Determine the (X, Y) coordinate at the center of the cell enclosing the given text.  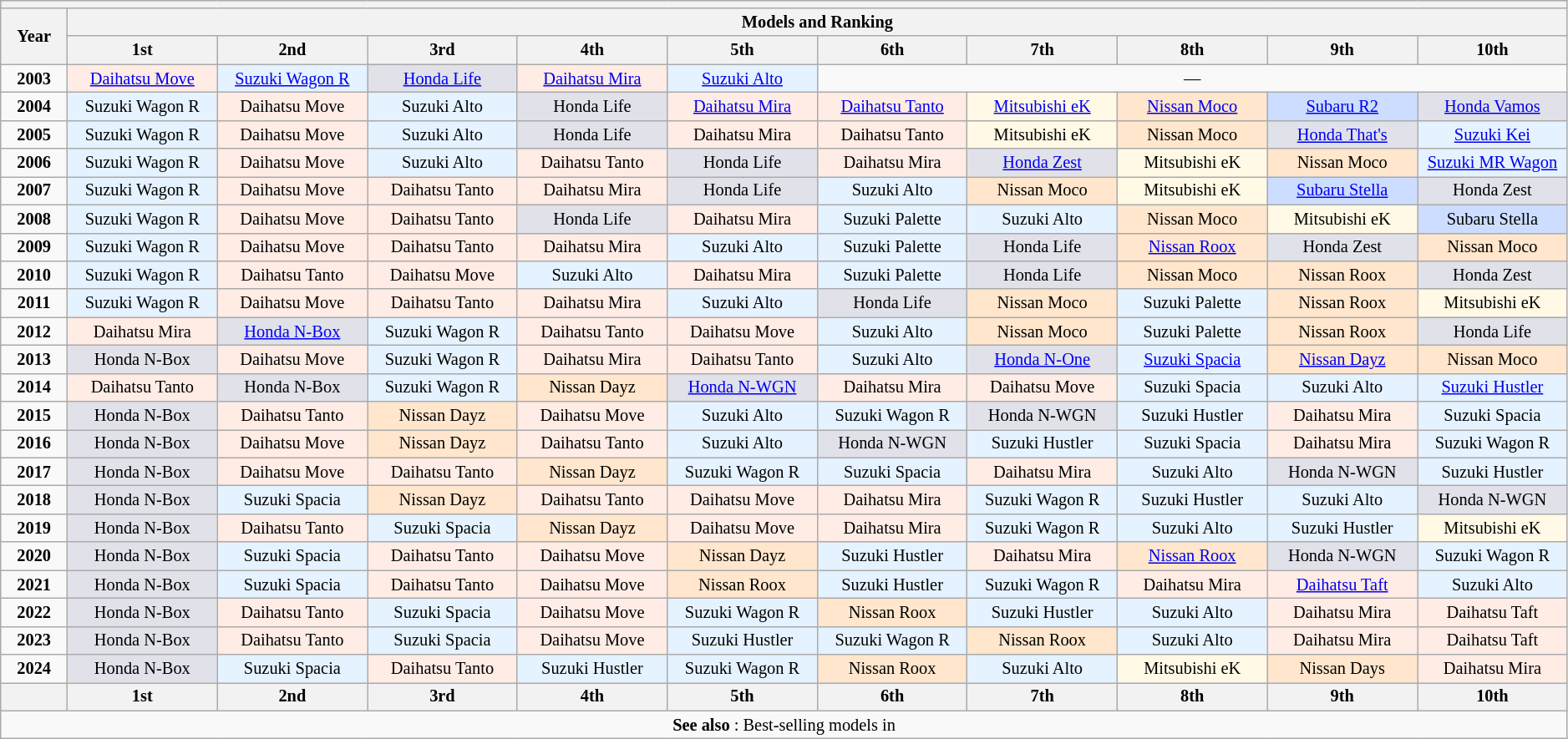
Honda That's (1342, 134)
2020 (34, 556)
Honda Vamos (1493, 107)
2011 (34, 303)
2006 (34, 163)
2023 (34, 640)
2003 (34, 78)
Nissan Days (1342, 669)
2012 (34, 332)
See also : Best-selling models in (784, 725)
2007 (34, 191)
2013 (34, 360)
Suzuki Kei (1493, 134)
— (1192, 78)
Year (34, 37)
Suzuki MR Wagon (1493, 163)
2010 (34, 276)
2022 (34, 613)
2009 (34, 247)
2019 (34, 529)
2018 (34, 500)
Models and Ranking (818, 23)
2004 (34, 107)
2015 (34, 416)
2024 (34, 669)
Honda N-One (1043, 360)
2016 (34, 444)
Subaru R2 (1342, 107)
2008 (34, 219)
2017 (34, 472)
2005 (34, 134)
2021 (34, 585)
2014 (34, 387)
